Capture the cell that displays the provided text and extract its [X, Y] central coordinate. 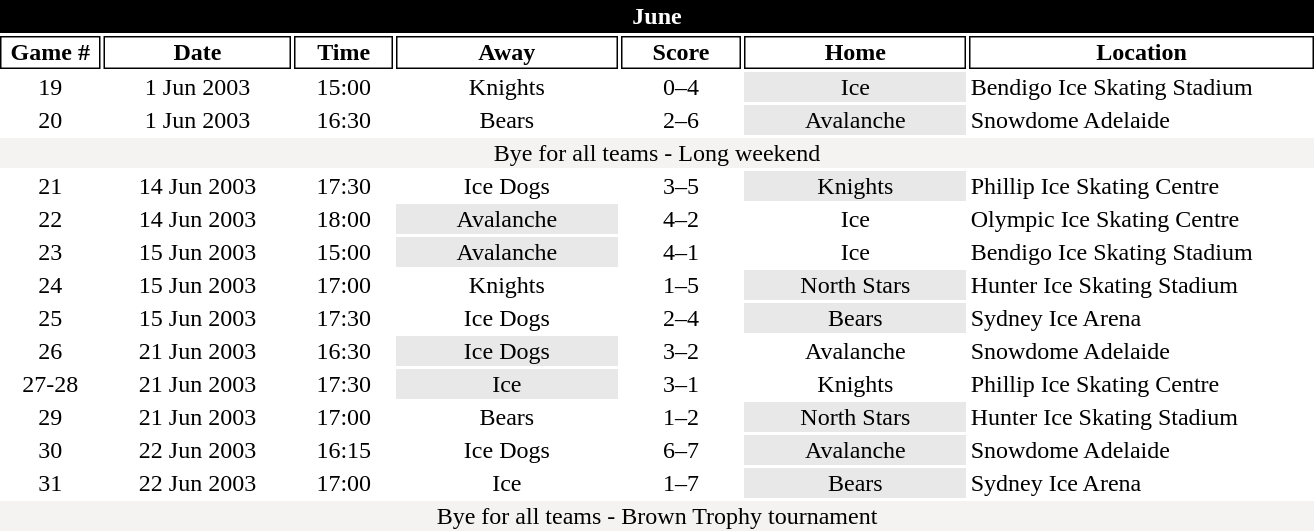
2–6 [682, 120]
19 [50, 87]
21 [50, 186]
29 [50, 417]
Game # [50, 52]
3–5 [682, 186]
20 [50, 120]
June [657, 16]
Score [682, 52]
3–2 [682, 351]
Home [856, 52]
24 [50, 285]
Date [197, 52]
Bye for all teams - Long weekend [657, 153]
16:15 [344, 450]
4–2 [682, 219]
1–5 [682, 285]
Time [344, 52]
1–2 [682, 417]
Bye for all teams - Brown Trophy tournament [657, 516]
22 [50, 219]
18:00 [344, 219]
6–7 [682, 450]
Away [507, 52]
2–4 [682, 318]
26 [50, 351]
4–1 [682, 252]
Olympic Ice Skating Centre [1142, 219]
30 [50, 450]
31 [50, 483]
Location [1142, 52]
1–7 [682, 483]
27-28 [50, 384]
3–1 [682, 384]
23 [50, 252]
25 [50, 318]
0–4 [682, 87]
